Scan for the cell matching the given text and deliver its [x, y] coordinate at center. 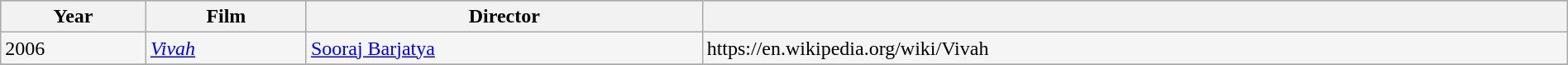
Film [226, 17]
https://en.wikipedia.org/wiki/Vivah [1135, 48]
2006 [74, 48]
Year [74, 17]
Director [504, 17]
Vivah [226, 48]
Sooraj Barjatya [504, 48]
